Detect which cell encompasses the target text, then output its (X, Y) center coordinate. 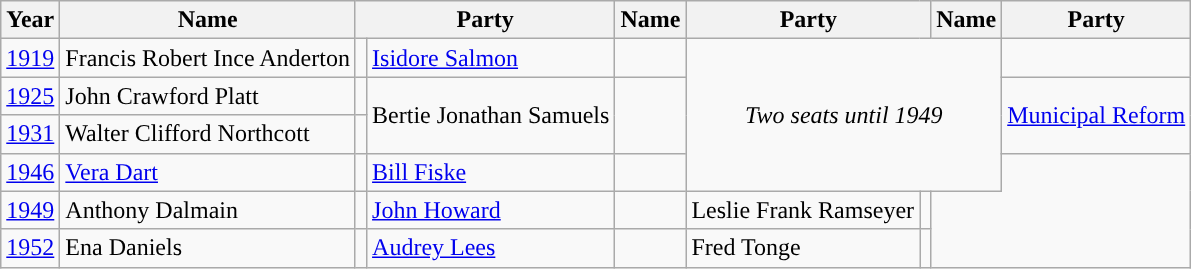
Francis Robert Ince Anderton (208, 58)
Bill Fiske (491, 172)
1946 (30, 172)
Anthony Dalmain (208, 210)
1949 (30, 210)
Fred Tonge (803, 248)
John Howard (491, 210)
John Crawford Platt (208, 96)
Two seats until 1949 (844, 115)
Year (30, 20)
Municipal Reform (1096, 115)
1931 (30, 134)
1919 (30, 58)
1925 (30, 96)
Bertie Jonathan Samuels (491, 115)
Ena Daniels (208, 248)
Audrey Lees (491, 248)
Leslie Frank Ramseyer (803, 210)
Isidore Salmon (491, 58)
Walter Clifford Northcott (208, 134)
1952 (30, 248)
Vera Dart (208, 172)
